Identify which cell holds the provided text, then report its (X, Y) central coordinate. 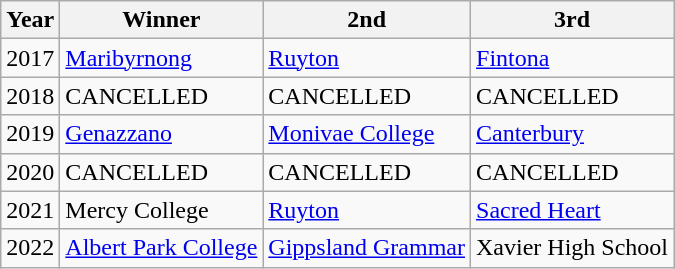
Xavier High School (572, 248)
Fintona (572, 58)
Winner (162, 20)
2021 (30, 210)
2020 (30, 172)
2nd (367, 20)
Year (30, 20)
3rd (572, 20)
2017 (30, 58)
2022 (30, 248)
Albert Park College (162, 248)
Gippsland Grammar (367, 248)
2019 (30, 134)
2018 (30, 96)
Maribyrnong (162, 58)
Mercy College (162, 210)
Canterbury (572, 134)
Sacred Heart (572, 210)
Genazzano (162, 134)
Monivae College (367, 134)
